Scan for the cell matching the given text and deliver its [X, Y] coordinate at center. 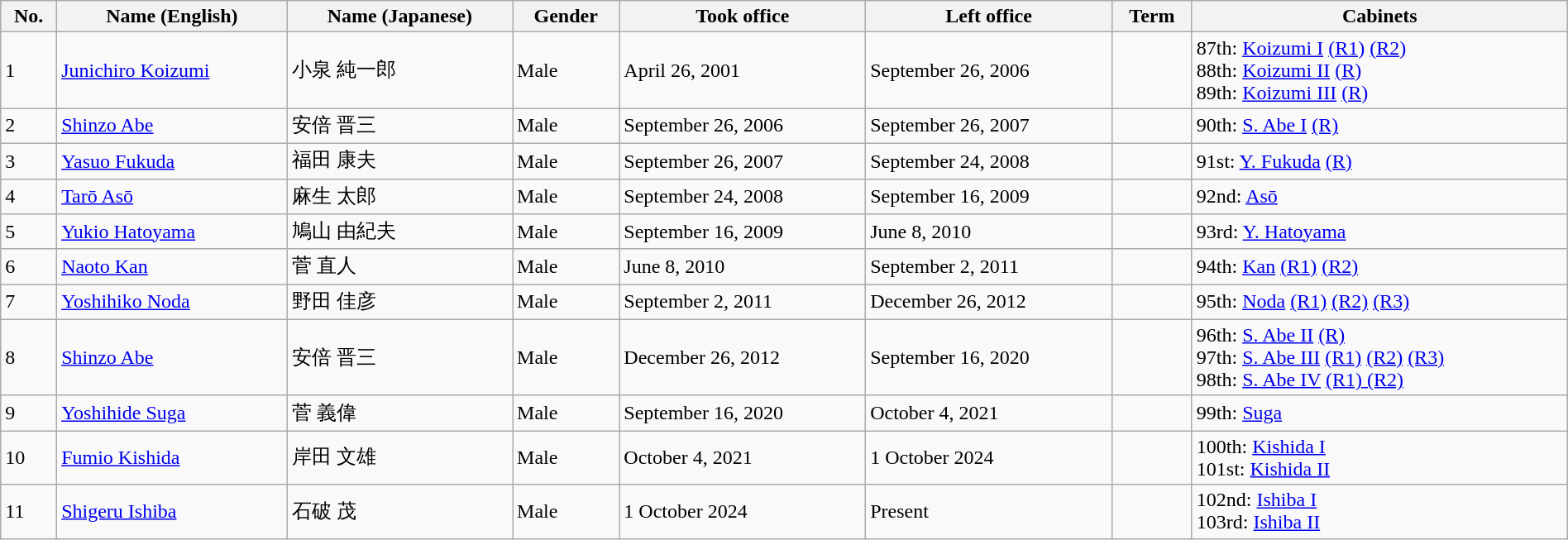
Junichiro Koizumi [172, 70]
Term [1153, 17]
Name (English) [172, 17]
94th: Kan (R1) (R2) [1379, 266]
87th: Koizumi I (R1) (R2)88th: Koizumi II (R)89th: Koizumi III (R) [1379, 70]
9 [29, 413]
Cabinets [1379, 17]
福田 康夫 [400, 160]
菅 義偉 [400, 413]
岸田 文雄 [400, 458]
Yoshihiko Noda [172, 303]
92nd: Asō [1379, 197]
Present [989, 511]
1 [29, 70]
No. [29, 17]
Name (Japanese) [400, 17]
7 [29, 303]
Gender [566, 17]
102nd: Ishiba I103rd: Ishiba II [1379, 511]
91st: Y. Fukuda (R) [1379, 160]
4 [29, 197]
96th: S. Abe II (R)97th: S. Abe III (R1) (R2) (R3)98th: S. Abe IV (R1) (R2) [1379, 357]
95th: Noda (R1) (R2) (R3) [1379, 303]
Yoshihide Suga [172, 413]
Fumio Kishida [172, 458]
麻生 太郎 [400, 197]
鳩山 由紀夫 [400, 232]
10 [29, 458]
90th: S. Abe I (R) [1379, 126]
11 [29, 511]
野田 佳彦 [400, 303]
石破 茂 [400, 511]
Naoto Kan [172, 266]
Shigeru Ishiba [172, 511]
6 [29, 266]
Yasuo Fukuda [172, 160]
2 [29, 126]
3 [29, 160]
小泉 純一郎 [400, 70]
April 26, 2001 [743, 70]
93rd: Y. Hatoyama [1379, 232]
99th: Suga [1379, 413]
Took office [743, 17]
Yukio Hatoyama [172, 232]
菅 直人 [400, 266]
Tarō Asō [172, 197]
Left office [989, 17]
5 [29, 232]
100th: Kishida I101st: Kishida II [1379, 458]
8 [29, 357]
